Locate the cell with the specified text and output its [X, Y] center coordinate. 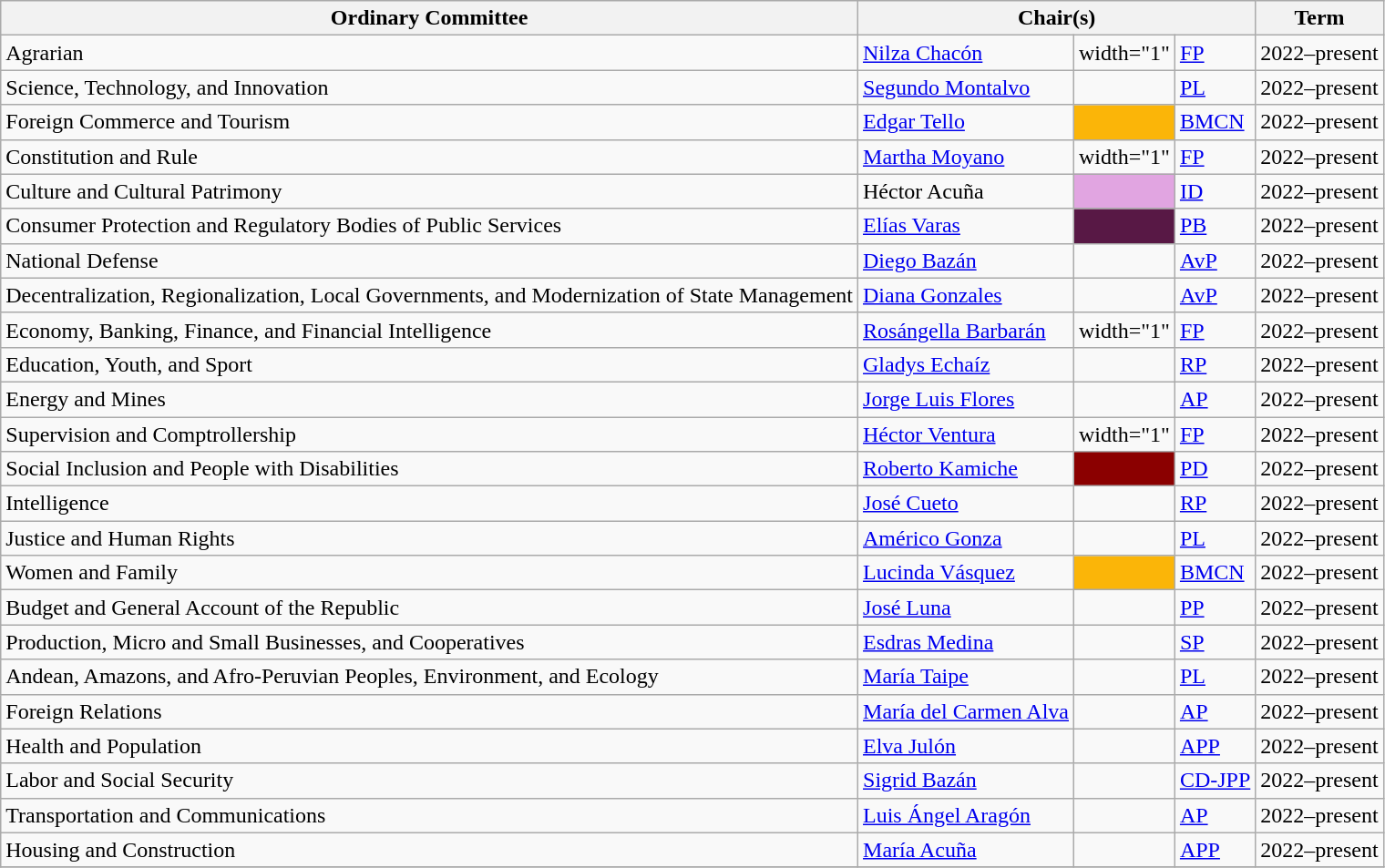
CD-JPP [1215, 781]
Supervision and Comptrollership [430, 434]
Justice and Human Rights [430, 538]
SP [1215, 642]
Decentralization, Regionalization, Local Governments, and Modernization of State Management [430, 295]
Nilza Chacón [966, 53]
Agrarian [430, 53]
Ordinary Committee [430, 18]
Lucinda Vásquez [966, 573]
National Defense [430, 260]
Martha Moyano [966, 157]
Diego Bazán [966, 260]
Budget and General Account of the Republic [430, 608]
Elva Julón [966, 746]
Term [1319, 18]
Economy, Banking, Finance, and Financial Intelligence [430, 330]
Américo Gonza [966, 538]
Jorge Luis Flores [966, 399]
Edgar Tello [966, 122]
Foreign Commerce and Tourism [430, 122]
Consumer Protection and Regulatory Bodies of Public Services [430, 226]
Andean, Amazons, and Afro-Peruvian Peoples, Environment, and Ecology [430, 677]
José Luna [966, 608]
Héctor Ventura [966, 434]
Esdras Medina [966, 642]
Gladys Echaíz [966, 364]
Chair(s) [1057, 18]
Foreign Relations [430, 711]
Sigrid Bazán [966, 781]
Housing and Construction [430, 850]
Constitution and Rule [430, 157]
Education, Youth, and Sport [430, 364]
Production, Micro and Small Businesses, and Cooperatives [430, 642]
Elías Varas [966, 226]
Luis Ángel Aragón [966, 815]
Intelligence [430, 504]
Culture and Cultural Patrimony [430, 191]
Social Inclusion and People with Disabilities [430, 469]
Rosángella Barbarán [966, 330]
Science, Technology, and Innovation [430, 87]
María Acuña [966, 850]
Héctor Acuña [966, 191]
Labor and Social Security [430, 781]
Health and Population [430, 746]
Transportation and Communications [430, 815]
PP [1215, 608]
Roberto Kamiche [966, 469]
Segundo Montalvo [966, 87]
Diana Gonzales [966, 295]
María Taipe [966, 677]
José Cueto [966, 504]
María del Carmen Alva [966, 711]
PD [1215, 469]
PB [1215, 226]
ID [1215, 191]
Women and Family [430, 573]
Energy and Mines [430, 399]
